Find where the given text appears and provide that cell's center as [x, y] coordinate. 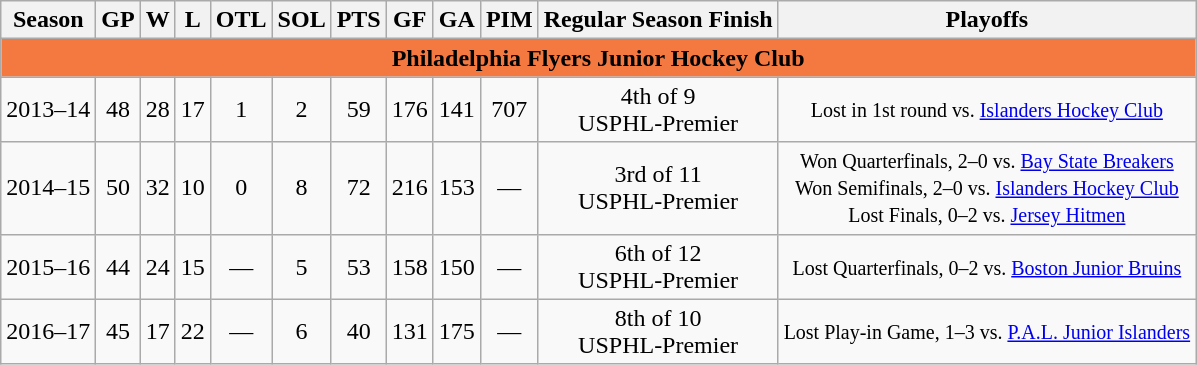
2014–15 [48, 188]
24 [158, 266]
Philadelphia Flyers Junior Hockey Club [598, 58]
2016–17 [48, 332]
50 [118, 188]
72 [358, 188]
44 [118, 266]
1 [241, 110]
53 [358, 266]
22 [192, 332]
175 [456, 332]
158 [410, 266]
8 [302, 188]
707 [509, 110]
150 [456, 266]
6 [302, 332]
L [192, 20]
3rd of 11USPHL-Premier [658, 188]
2 [302, 110]
2015–16 [48, 266]
Lost Play-in Game, 1–3 vs. P.A.L. Junior Islanders [987, 332]
216 [410, 188]
GP [118, 20]
GF [410, 20]
10 [192, 188]
48 [118, 110]
2013–14 [48, 110]
45 [118, 332]
SOL [302, 20]
15 [192, 266]
Won Quarterfinals, 2–0 vs. Bay State BreakersWon Semifinals, 2–0 vs. Islanders Hockey ClubLost Finals, 0–2 vs. Jersey Hitmen [987, 188]
Lost Quarterfinals, 0–2 vs. Boston Junior Bruins [987, 266]
Season [48, 20]
0 [241, 188]
141 [456, 110]
OTL [241, 20]
Lost in 1st round vs. Islanders Hockey Club [987, 110]
4th of 9USPHL-Premier [658, 110]
8th of 10USPHL-Premier [658, 332]
131 [410, 332]
59 [358, 110]
28 [158, 110]
32 [158, 188]
153 [456, 188]
Playoffs [987, 20]
PIM [509, 20]
5 [302, 266]
176 [410, 110]
W [158, 20]
40 [358, 332]
PTS [358, 20]
6th of 12USPHL-Premier [658, 266]
Regular Season Finish [658, 20]
GA [456, 20]
